Find where the given text appears and provide that cell's center as (x, y) coordinate. 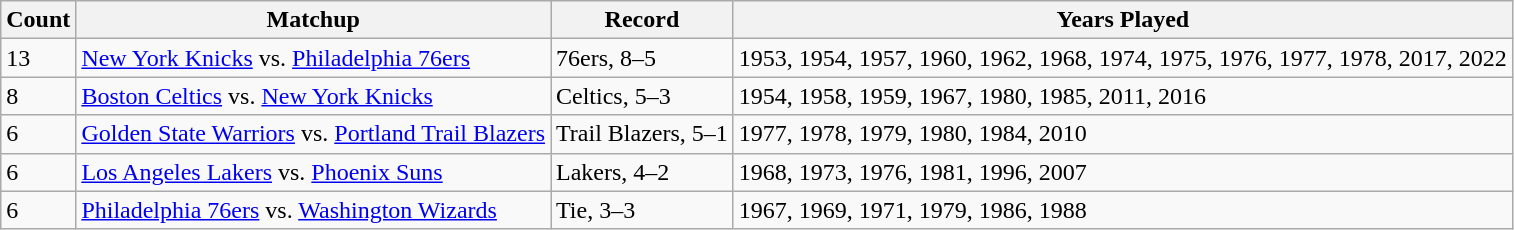
13 (38, 58)
1968, 1973, 1976, 1981, 1996, 2007 (1122, 172)
1953, 1954, 1957, 1960, 1962, 1968, 1974, 1975, 1976, 1977, 1978, 2017, 2022 (1122, 58)
1977, 1978, 1979, 1980, 1984, 2010 (1122, 134)
Trail Blazers, 5–1 (642, 134)
8 (38, 96)
Years Played (1122, 20)
Los Angeles Lakers vs. Phoenix Suns (314, 172)
Philadelphia 76ers vs. Washington Wizards (314, 210)
Matchup (314, 20)
Lakers, 4–2 (642, 172)
1967, 1969, 1971, 1979, 1986, 1988 (1122, 210)
Celtics, 5–3 (642, 96)
76ers, 8–5 (642, 58)
1954, 1958, 1959, 1967, 1980, 1985, 2011, 2016 (1122, 96)
Tie, 3–3 (642, 210)
Boston Celtics vs. New York Knicks (314, 96)
Count (38, 20)
Record (642, 20)
New York Knicks vs. Philadelphia 76ers (314, 58)
Golden State Warriors vs. Portland Trail Blazers (314, 134)
